Scan for the cell matching the given text and deliver its [X, Y] coordinate at center. 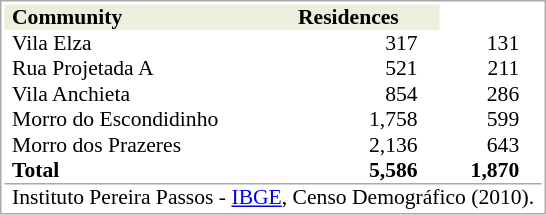
Instituto Pereira Passos - IBGE, Censo Demográfico (2010). [272, 196]
Vila Anchieta [147, 94]
599 [491, 119]
Residences [365, 17]
Community [147, 17]
286 [491, 94]
Rua Projetada A [147, 69]
1,758 [365, 119]
1,870 [491, 171]
Morro do Escondidinho [147, 119]
211 [491, 69]
Total [147, 171]
854 [365, 94]
317 [365, 43]
Morro dos Prazeres [147, 145]
521 [365, 69]
5,586 [365, 171]
131 [491, 43]
2,136 [365, 145]
643 [491, 145]
Vila Elza [147, 43]
